Capture the cell that displays the provided text and extract its (x, y) central coordinate. 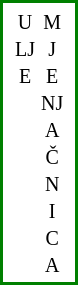
MJENJAČNICA (52, 142)
ULJE (26, 142)
